Identify which cell holds the provided text, then report its [X, Y] central coordinate. 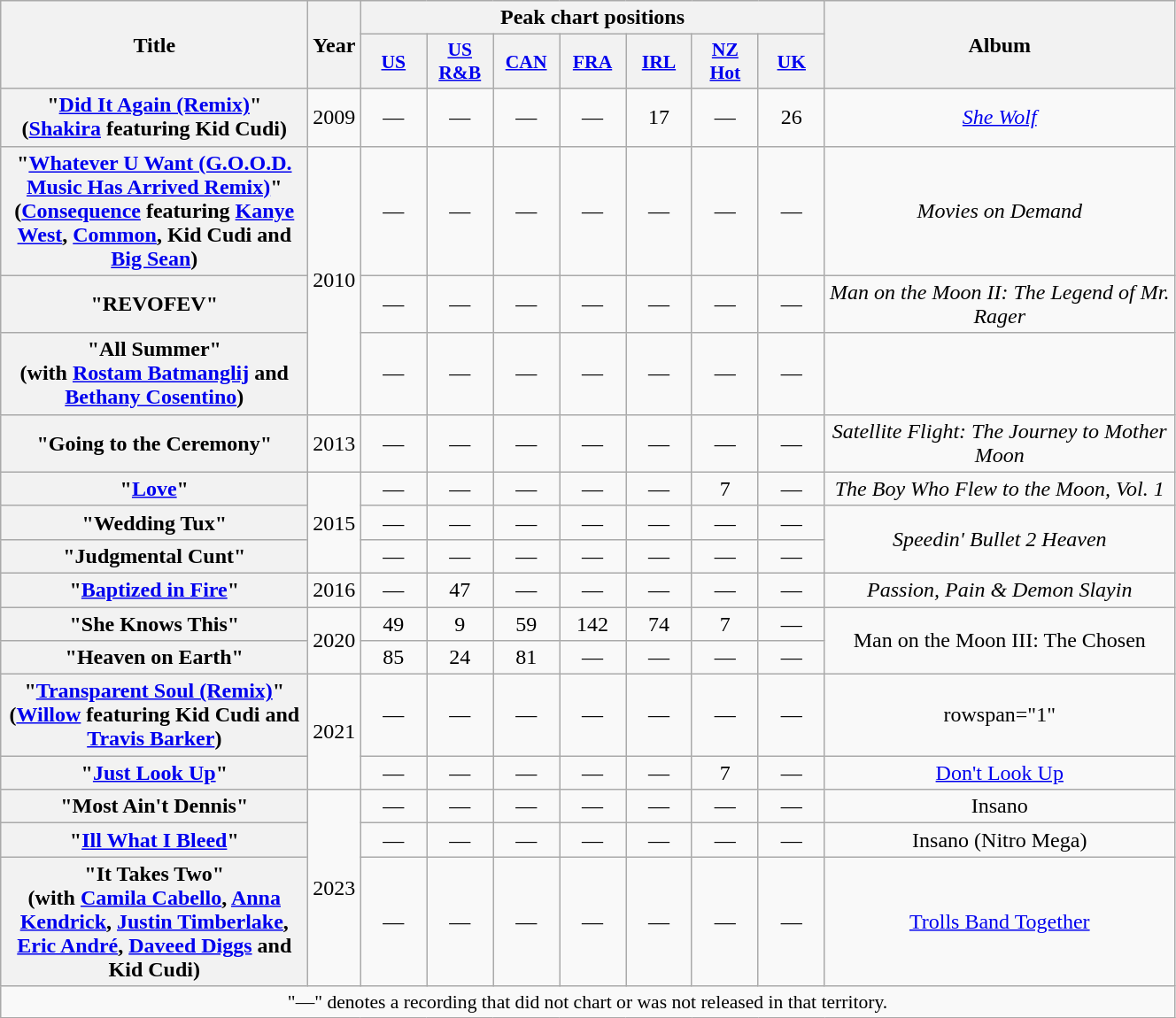
47 [460, 590]
"REVOFEV" [154, 305]
Insano [999, 806]
NZHot [724, 62]
2009 [335, 117]
85 [393, 658]
IRL [659, 62]
Album [999, 44]
"It Takes Two"(with Camila Cabello, Anna Kendrick, Justin Timberlake, Eric André, Daveed Diggs and Kid Cudi) [154, 922]
FRA [593, 62]
Man on the Moon III: The Chosen [999, 641]
Year [335, 44]
"Did It Again (Remix)"(Shakira featuring Kid Cudi) [154, 117]
142 [593, 624]
"She Knows This" [154, 624]
CAN [526, 62]
Man on the Moon II: The Legend of Mr. Rager [999, 305]
2010 [335, 280]
Insano (Nitro Mega) [999, 840]
Peak chart positions [592, 18]
"—" denotes a recording that did not chart or was not released in that territory. [588, 1002]
"Heaven on Earth" [154, 658]
2013 [335, 443]
UK [792, 62]
rowspan="1" [999, 715]
Movies on Demand [999, 211]
Satellite Flight: The Journey to Mother Moon [999, 443]
"Love" [154, 489]
Passion, Pain & Demon Slayin [999, 590]
Title [154, 44]
"Ill What I Bleed" [154, 840]
"Just Look Up" [154, 773]
"All Summer"(with Rostam Batmanglij and Bethany Cosentino) [154, 374]
2016 [335, 590]
Speedin' Bullet 2 Heaven [999, 539]
49 [393, 624]
2021 [335, 732]
59 [526, 624]
The Boy Who Flew to the Moon, Vol. 1 [999, 489]
Don't Look Up [999, 773]
Trolls Band Together [999, 922]
24 [460, 658]
"Whatever U Want (G.O.O.D. Music Has Arrived Remix)"(Consequence featuring Kanye West, Common, Kid Cudi and Big Sean) [154, 211]
US [393, 62]
"Baptized in Fire" [154, 590]
"Going to the Ceremony" [154, 443]
26 [792, 117]
"Most Ain't Dennis" [154, 806]
81 [526, 658]
74 [659, 624]
2020 [335, 641]
9 [460, 624]
17 [659, 117]
She Wolf [999, 117]
"Transparent Soul (Remix)"(Willow featuring Kid Cudi and Travis Barker) [154, 715]
"Judgmental Cunt" [154, 556]
2015 [335, 522]
USR&B [460, 62]
"Wedding Tux" [154, 522]
2023 [335, 888]
